Provide the [X, Y] coordinate of the cell's center where the given text is located.  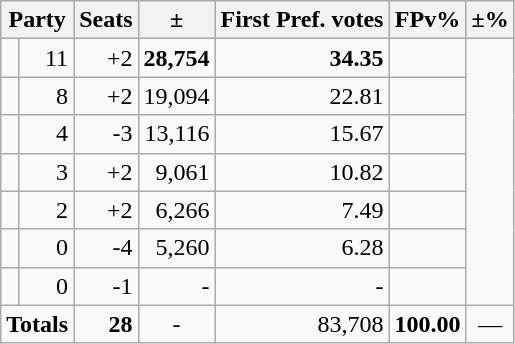
Party [38, 20]
-3 [106, 134]
11 [46, 58]
34.35 [302, 58]
19,094 [176, 96]
83,708 [302, 324]
± [176, 20]
— [490, 324]
Totals [38, 324]
6.28 [302, 248]
7.49 [302, 210]
3 [46, 172]
6,266 [176, 210]
±% [490, 20]
22.81 [302, 96]
28 [106, 324]
13,116 [176, 134]
4 [46, 134]
10.82 [302, 172]
28,754 [176, 58]
Seats [106, 20]
-1 [106, 286]
FPv% [428, 20]
8 [46, 96]
100.00 [428, 324]
9,061 [176, 172]
First Pref. votes [302, 20]
15.67 [302, 134]
2 [46, 210]
5,260 [176, 248]
-4 [106, 248]
